Locate the cell with the specified text and output its [x, y] center coordinate. 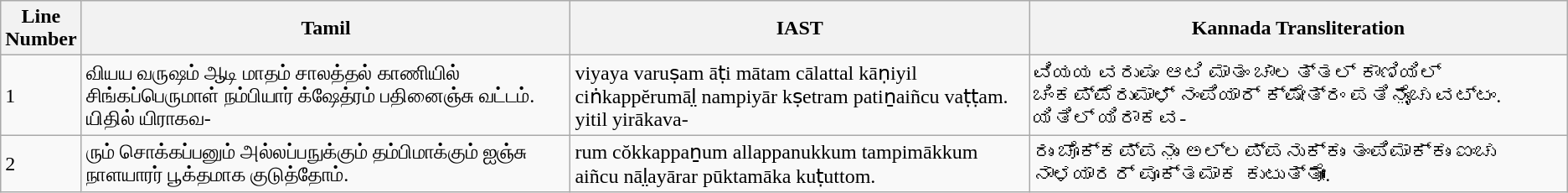
ரும் சொக்கப்பனும் அல்லப்பநுக்கும் தம்பிமாக்கும் ஐஞ்சு நாளயாரர் பூக்தமாக குடுத்தோம். [326, 164]
IAST [800, 29]
viyaya varuṣam āṭi mātam cālattal kāṇiyil ciṅkappĕrumāl̤ nampiyār kṣetram patiṉaiñcu vaṭṭam. yitil yirākava‑ [800, 96]
1 [41, 96]
LineNumber [41, 29]
ರುಂ ಚೊಕ್ಕಪ್ಪನ಼ುಂ ಅಲ್ಲಪ್ಪನುಕ್ಕುಂ ತಂಪಿಮಾಕ್ಕುಂ ಐಂಚು ನಾಳಯಾರರ್ ಪೂಕ್ತಮಾಕ ಕುಟುತ್ತೋಂ. [1298, 164]
Tamil [326, 29]
ವಿಯಯ ವರುಷಂ ಆಟಿ ಮಾತಂ ಚಾಲತ್ತಲ್ ಕಾಣಿಯಿಲ್ ಚಿಂಕಪ್ಪೆರುಮಾಳ್ ನಂಪಿಯಾರ್ ಕ್ಷೇತ್ರಂ ಪತಿನ಼ೈಂಚು ವಟ್ಟಂ. ಯಿತಿಲ್ ಯಿರಾಕವ‑ [1298, 96]
2 [41, 164]
வியய வருஷம் ஆடி மாதம் சாலத்தல் காணியில் சிங்கப்பெருமாள் நம்பியார் க்ஷேத்ரம் பதினைஞ்சு வட்டம். யிதில் யிராகவ‑ [326, 96]
rum cŏkkappaṉum allappanukkum tampimākkum aiñcu nāl̤ayārar pūktamāka kuṭuttom. [800, 164]
Kannada Transliteration [1298, 29]
